Pinpoint the cell where the given text exists, returning its (x, y) midpoint coordinate. 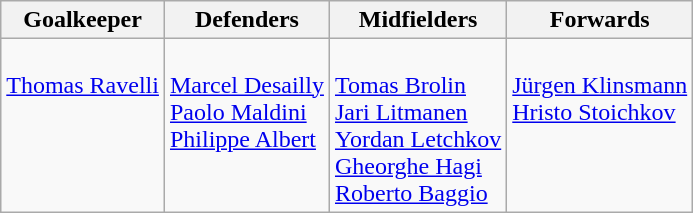
Thomas Ravelli (83, 126)
Midfielders (418, 20)
Goalkeeper (83, 20)
Tomas Brolin Jari Litmanen Yordan Letchkov Gheorghe Hagi Roberto Baggio (418, 126)
Defenders (246, 20)
Marcel Desailly Paolo Maldini Philippe Albert (246, 126)
Jürgen Klinsmann Hristo Stoichkov (600, 126)
Forwards (600, 20)
